Scan for the cell matching the given text and deliver its (x, y) coordinate at center. 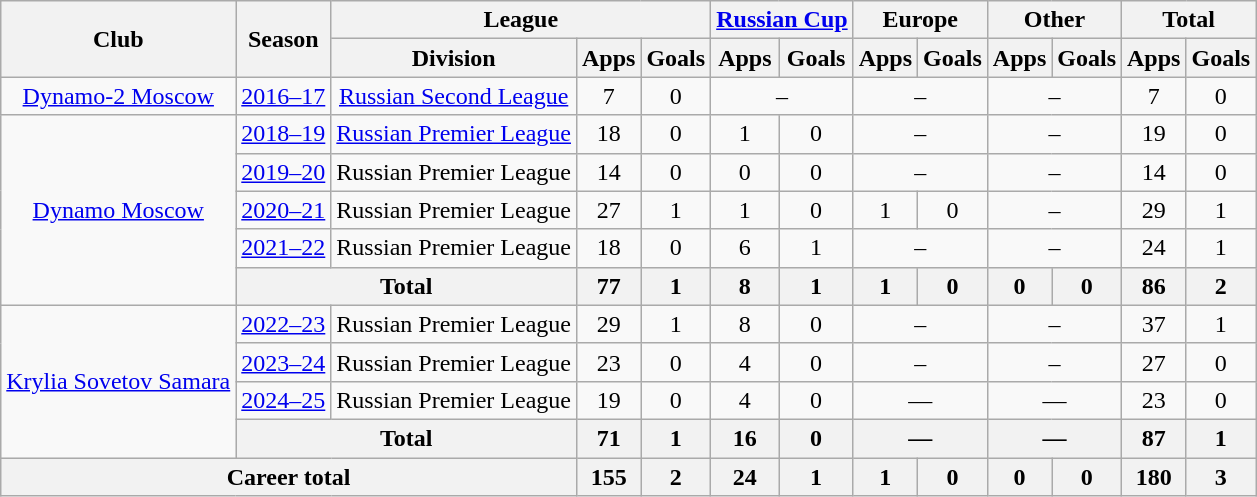
2019–20 (284, 172)
2016–17 (284, 96)
Russian Second League (454, 96)
155 (608, 477)
77 (608, 286)
Krylia Sovetov Samara (118, 381)
Career total (289, 477)
Other (1054, 20)
2022–23 (284, 324)
37 (1154, 324)
Season (284, 39)
87 (1154, 438)
2023–24 (284, 362)
180 (1154, 477)
Europe (920, 20)
League (521, 20)
86 (1154, 286)
3 (1221, 477)
16 (745, 438)
Division (454, 58)
Russian Cup (782, 20)
Dynamo-2 Moscow (118, 96)
2020–21 (284, 210)
2024–25 (284, 400)
71 (608, 438)
Dynamo Moscow (118, 210)
6 (745, 248)
2021–22 (284, 248)
Club (118, 39)
2018–19 (284, 134)
